Detect which cell encompasses the target text, then output its (X, Y) center coordinate. 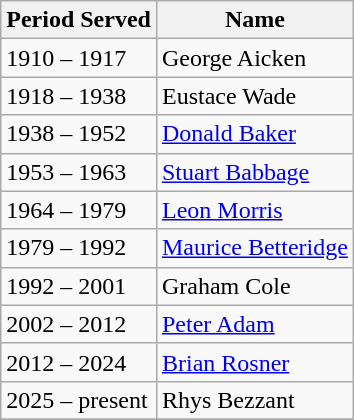
Maurice Betteridge (254, 248)
2012 – 2024 (79, 362)
George Aicken (254, 58)
1910 – 1917 (79, 58)
Brian Rosner (254, 362)
Rhys Bezzant (254, 400)
2025 – present (79, 400)
1918 – 1938 (79, 96)
1979 – 1992 (79, 248)
Donald Baker (254, 134)
1938 – 1952 (79, 134)
Eustace Wade (254, 96)
2002 – 2012 (79, 324)
Period Served (79, 20)
1964 – 1979 (79, 210)
Name (254, 20)
1953 – 1963 (79, 172)
Leon Morris (254, 210)
1992 – 2001 (79, 286)
Peter Adam (254, 324)
Graham Cole (254, 286)
Stuart Babbage (254, 172)
